Search for the cell housing the specified text and yield its [x, y] center coordinate. 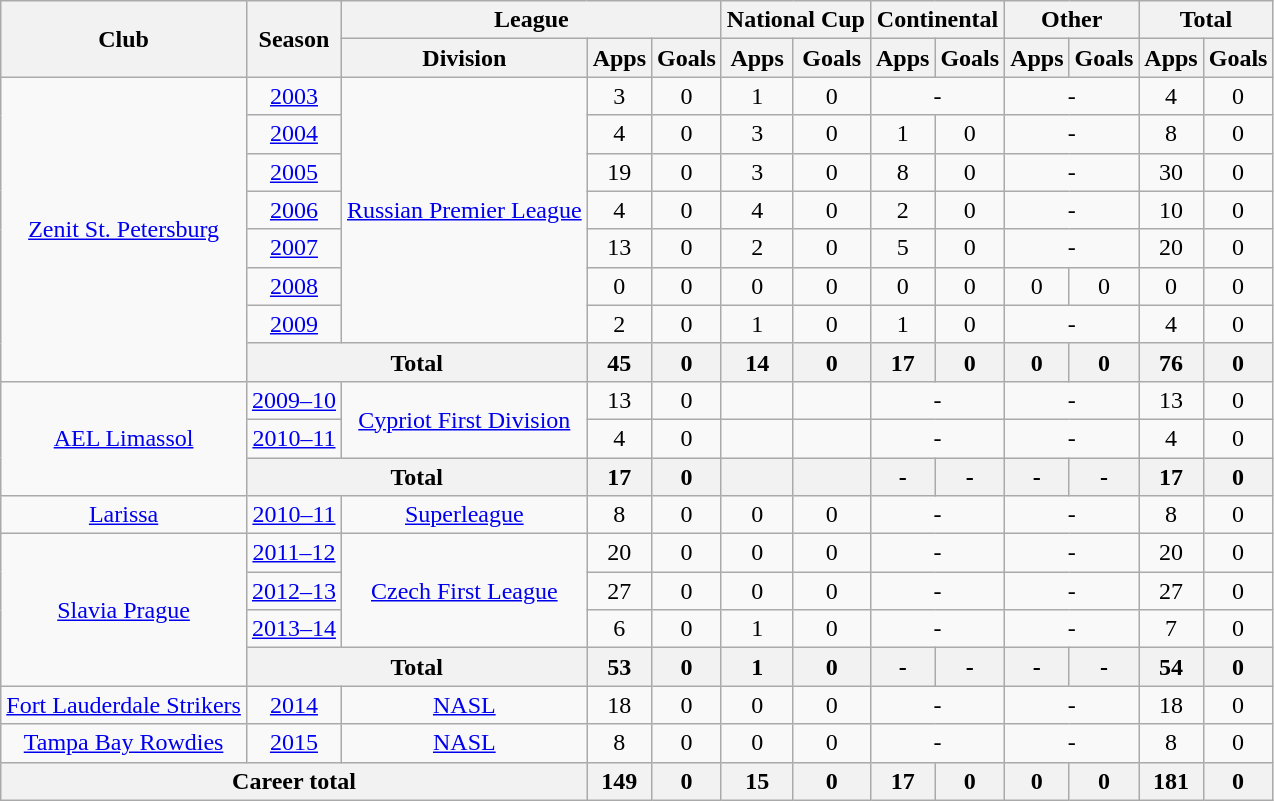
2014 [294, 705]
Zenit St. Petersburg [124, 229]
76 [1171, 362]
2006 [294, 210]
Division [464, 58]
Fort Lauderdale Strikers [124, 705]
2003 [294, 96]
7 [1171, 629]
30 [1171, 172]
19 [619, 172]
2008 [294, 286]
Larissa [124, 515]
2013–14 [294, 629]
15 [757, 781]
Cypriot First Division [464, 419]
2011–12 [294, 553]
2004 [294, 134]
Career total [294, 781]
Club [124, 39]
Superleague [464, 515]
5 [902, 248]
Season [294, 39]
Slavia Prague [124, 610]
2012–13 [294, 591]
149 [619, 781]
2007 [294, 248]
181 [1171, 781]
Russian Premier League [464, 210]
14 [757, 362]
2009 [294, 324]
Other [1072, 20]
AEL Limassol [124, 438]
Continental [937, 20]
2015 [294, 743]
53 [619, 667]
National Cup [796, 20]
2009–10 [294, 400]
6 [619, 629]
2005 [294, 172]
45 [619, 362]
Czech First League [464, 591]
Tampa Bay Rowdies [124, 743]
League [531, 20]
54 [1171, 667]
10 [1171, 210]
